Output the [x, y] coordinate of the center of the cell containing the given text.  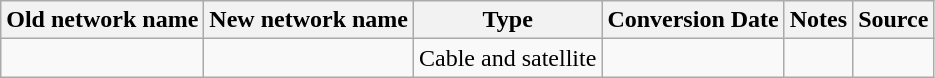
Notes [818, 20]
Old network name [102, 20]
Source [894, 20]
Conversion Date [693, 20]
New network name [309, 20]
Cable and satellite [508, 58]
Type [508, 20]
